Scan for the cell matching the given text and deliver its (X, Y) coordinate at center. 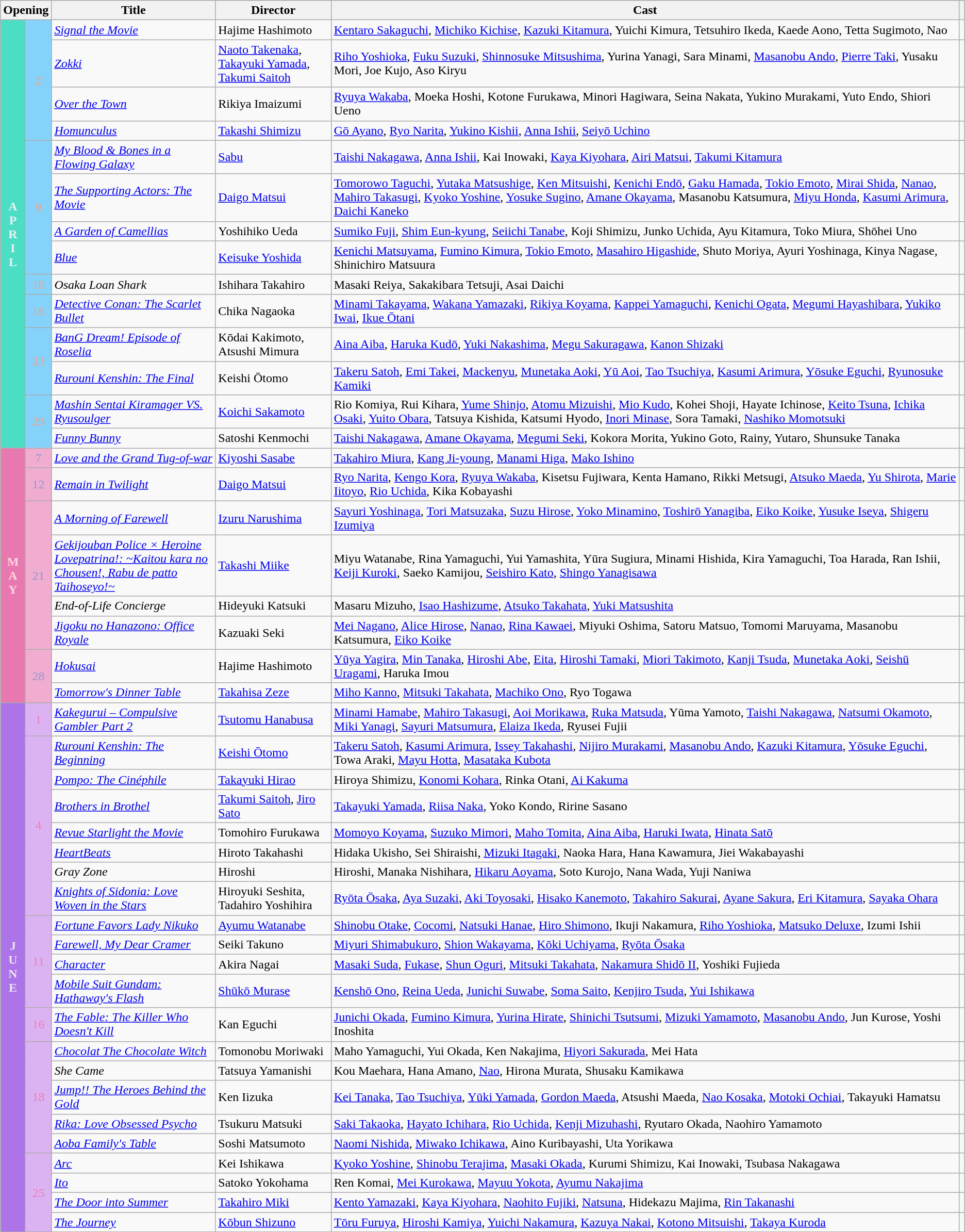
Miyuri Shimabukuro, Shion Wakayama, Kōki Uchiyama, Ryōta Ōsaka (645, 945)
Mobile Suit Gundam: Hathaway's Flash (134, 991)
Detective Conan: The Scarlet Bullet (134, 310)
The Fable: The Killer Who Doesn't Kill (134, 1024)
Rurouni Kenshin: The Beginning (134, 753)
Naoto Takenaka, Takayuki Yamada, Takumi Saitoh (273, 63)
Takahiro Miura, Kang Ji-young, Manami Higa, Mako Ishino (645, 458)
Sayuri Yoshinaga, Tori Matsuzaka, Suzu Hirose, Yoko Minamino, Toshirō Yanagiba, Eiko Koike, Yusuke Iseya, Shigeru Izumiya (645, 518)
Chocolat The Chocolate Witch (134, 1051)
Satoko Yokohama (273, 1182)
Gō Ayano, Ryo Narita, Yukino Kishii, Anna Ishii, Seiyō Uchino (645, 130)
25 (38, 1192)
21 (38, 576)
Rurouni Kenshin: The Final (134, 377)
Yūya Yagira, Min Tanaka, Hiroshi Abe, Eita, Hiroshi Tamaki, Miori Takimoto, Kanji Tsuda, Munetaka Aoki, Seishū Uragami, Haruka Imou (645, 666)
Masaki Reiya, Sakakibara Tetsuji, Asai Daichi (645, 284)
Sabu (273, 157)
Hokusai (134, 666)
Blue (134, 258)
Kenshō Ono, Reina Ueda, Junichi Suwabe, Soma Saito, Kenjiro Tsuda, Yui Ishikawa (645, 991)
Mei Nagano, Alice Hirose, Nanao, Rina Kawaei, Miyuki Oshima, Satoru Matsuo, Tomomi Maruyama, Masanobu Katsumura, Eiko Koike (645, 632)
Masaru Mizuho, Isao Hashizume, Atsuko Takahata, Yuki Matsushita (645, 606)
Hideyuki Katsuki (273, 606)
Gekijouban Police × Heroine Lovepatrina!: ~Kaitou kara no Chousen!, Rabu de patto Taihoseyo!~ (134, 565)
Riho Yoshioka, Fuku Suzuki, Shinnosuke Mitsushima, Yurina Yanagi, Sara Minami, Masanobu Ando, Pierre Taki, Yusaku Mori, Joe Kujo, Aso Kiryu (645, 63)
Gray Zone (134, 872)
A Morning of Farewell (134, 518)
Hidaka Ukisho, Sei Shiraishi, Mizuki Itagaki, Naoka Hara, Hana Kawamura, Jiei Wakabayashi (645, 852)
Ken Iizuka (273, 1097)
Takashi Shimizu (273, 130)
28 (38, 676)
Tomonobu Moriwaki (273, 1051)
Signal the Movie (134, 30)
Hiroshi (273, 872)
Masaki Suda, Fukase, Shun Oguri, Mitsuki Takahata, Nakamura Shidō II, Yoshiki Fujieda (645, 964)
Ren Komai, Mei Kurokawa, Mayuu Yokota, Ayumu Nakajima (645, 1182)
Kiyoshi Sasabe (273, 458)
7 (38, 458)
Tsukuru Matsuki (273, 1124)
Director (273, 10)
Takashi Miike (273, 565)
Aina Aiba, Haruka Kudō, Yuki Nakashima, Megu Sakuragawa, Kanon Shizaki (645, 344)
Hiroto Takahashi (273, 852)
Funny Bunny (134, 438)
11 (38, 961)
Kōbun Shizuno (273, 1222)
A Garden of Camellias (134, 231)
Shūkō Murase (273, 991)
Ryuya Wakaba, Moeka Hoshi, Kotone Furukawa, Minori Hagiwara, Seina Nakata, Yukino Murakami, Yuto Endo, Shiori Ueno (645, 104)
Revue Starlight the Movie (134, 832)
She Came (134, 1071)
Tomohiro Furukawa (273, 832)
Zokki (134, 63)
BanG Dream! Episode of Roselia (134, 344)
Hiroyuki Seshita, Tadahiro Yoshihira (273, 898)
Kazuaki Seki (273, 632)
Seiki Takuno (273, 945)
Rika: Love Obsessed Psycho (134, 1124)
Tatsuya Yamanishi (273, 1071)
Ryōta Ōsaka, Aya Suzaki, Aki Toyosaki, Hisako Kanemoto, Takahiro Sakurai, Ayane Sakura, Eri Kitamura, Sayaka Ohara (645, 898)
23 (38, 361)
APRIL (13, 234)
Naomi Nishida, Miwako Ichikawa, Aino Kuribayashi, Uta Yorikawa (645, 1143)
Hiroya Shimizu, Konomi Kohara, Rinka Otani, Ai Kakuma (645, 779)
Tsutomu Hanabusa (273, 719)
Kento Yamazaki, Kaya Kiyohara, Naohito Fujiki, Natsuna, Hidekazu Majima, Rin Takanashi (645, 1202)
Minami Takayama, Wakana Yamazaki, Rikiya Koyama, Kappei Yamaguchi, Kenichi Ogata, Megumi Hayashibara, Yukiko Iwai, Ikue Ōtani (645, 310)
The Supporting Actors: The Movie (134, 198)
Osaka Loan Shark (134, 284)
Homunculus (134, 130)
Jump!! The Heroes Behind the Gold (134, 1097)
Jigoku no Hanazono: Office Royale (134, 632)
Opening (26, 10)
Takeru Satoh, Emi Takei, Mackenyu, Munetaka Aoki, Yū Aoi, Tao Tsuchiya, Kasumi Arimura, Yōsuke Eguchi, Ryunosuke Kamiki (645, 377)
1 (38, 719)
Takahisa Zeze (273, 693)
Saki Takaoka, Hayato Ichihara, Rio Uchida, Kenji Mizuhashi, Ryutaro Okada, Naohiro Yamamoto (645, 1124)
Ishihara Takahiro (273, 284)
Izuru Narushima (273, 518)
Love and the Grand Tug-of-war (134, 458)
Ito (134, 1182)
JUNE (13, 967)
Aoba Family's Table (134, 1143)
MAY (13, 576)
Koichi Sakamoto (273, 412)
Pompo: The Cinéphile (134, 779)
Remain in Twilight (134, 485)
Cast (645, 10)
Kei Ishikawa (273, 1163)
Brothers in Brothel (134, 806)
Arc (134, 1163)
Satoshi Kenmochi (273, 438)
Yoshihiko Ueda (273, 231)
Knights of Sidonia: Love Woven in the Stars (134, 898)
Kōdai Kakimoto, Atsushi Mimura (273, 344)
Junichi Okada, Fumino Kimura, Yurina Hirate, Shinichi Tsutsumi, Mizuki Yamamoto, Masanobu Ando, Jun Kurose, Yoshi Inoshita (645, 1024)
Mashin Sentai Kiramager VS. Ryusoulger (134, 412)
Over the Town (134, 104)
Akira Nagai (273, 964)
Soshi Matsumoto (273, 1143)
End-of-Life Concierge (134, 606)
Title (134, 10)
Kan Eguchi (273, 1024)
Miho Kanno, Mitsuki Takahata, Machiko Ono, Ryo Togawa (645, 693)
Taishi Nakagawa, Amane Okayama, Megumi Seki, Kokora Morita, Yukino Goto, Rainy, Yutaro, Shunsuke Tanaka (645, 438)
Kenichi Matsuyama, Fumino Kimura, Tokio Emoto, Masahiro Higashide, Shuto Moriya, Ayuri Yoshinaga, Kinya Nagase, Shinichiro Matsuura (645, 258)
Fortune Favors Lady Nikuko (134, 925)
Takayuki Hirao (273, 779)
HeartBeats (134, 852)
My Blood & Bones in a Flowing Galaxy (134, 157)
Takumi Saitoh, Jiro Sato (273, 806)
4 (38, 825)
Farewell, My Dear Cramer (134, 945)
Hiroshi, Manaka Nishihara, Hikaru Aoyama, Soto Kurojo, Nana Wada, Yuji Naniwa (645, 872)
Rikiya Imaizumi (273, 104)
Momoyo Koyama, Suzuko Mimori, Maho Tomita, Aina Aiba, Haruki Iwata, Hinata Satō (645, 832)
Kyoko Yoshine, Shinobu Terajima, Masaki Okada, Kurumi Shimizu, Kai Inowaki, Tsubasa Nakagawa (645, 1163)
29 (38, 422)
Kou Maehara, Hana Amano, Nao, Hirona Murata, Shusaku Kamikawa (645, 1071)
18 (38, 1097)
10 (38, 284)
Character (134, 964)
Keisuke Yoshida (273, 258)
Ayumu Watanabe (273, 925)
Maho Yamaguchi, Yui Okada, Ken Nakajima, Hiyori Sakurada, Mei Hata (645, 1051)
Chika Nagaoka (273, 310)
Kakegurui – Compulsive Gambler Part 2 (134, 719)
The Journey (134, 1222)
The Door into Summer (134, 1202)
Taishi Nakagawa, Anna Ishii, Kai Inowaki, Kaya Kiyohara, Airi Matsui, Takumi Kitamura (645, 157)
Takayuki Yamada, Riisa Naka, Yoko Kondo, Ririne Sasano (645, 806)
Tōru Furuya, Hiroshi Kamiya, Yuichi Nakamura, Kazuya Nakai, Kotono Mitsuishi, Takaya Kuroda (645, 1222)
Takahiro Miki (273, 1202)
Tomorrow's Dinner Table (134, 693)
12 (38, 485)
2 (38, 80)
Sumiko Fuji, Shim Eun-kyung, Seiichi Tanabe, Koji Shimizu, Junko Uchida, Ayu Kitamura, Toko Miura, Shōhei Uno (645, 231)
9 (38, 207)
Kei Tanaka, Tao Tsuchiya, Yūki Yamada, Gordon Maeda, Atsushi Maeda, Nao Kosaka, Motoki Ochiai, Takayuki Hamatsu (645, 1097)
Kentaro Sakaguchi, Michiko Kichise, Kazuki Kitamura, Yuichi Kimura, Tetsuhiro Ikeda, Kaede Aono, Tetta Sugimoto, Nao (645, 30)
Shinobu Otake, Cocomi, Natsuki Hanae, Hiro Shimono, Ikuji Nakamura, Riho Yoshioka, Matsuko Deluxe, Izumi Ishii (645, 925)
